Extract the [X, Y] coordinate from the center of the cell holding the provided text.  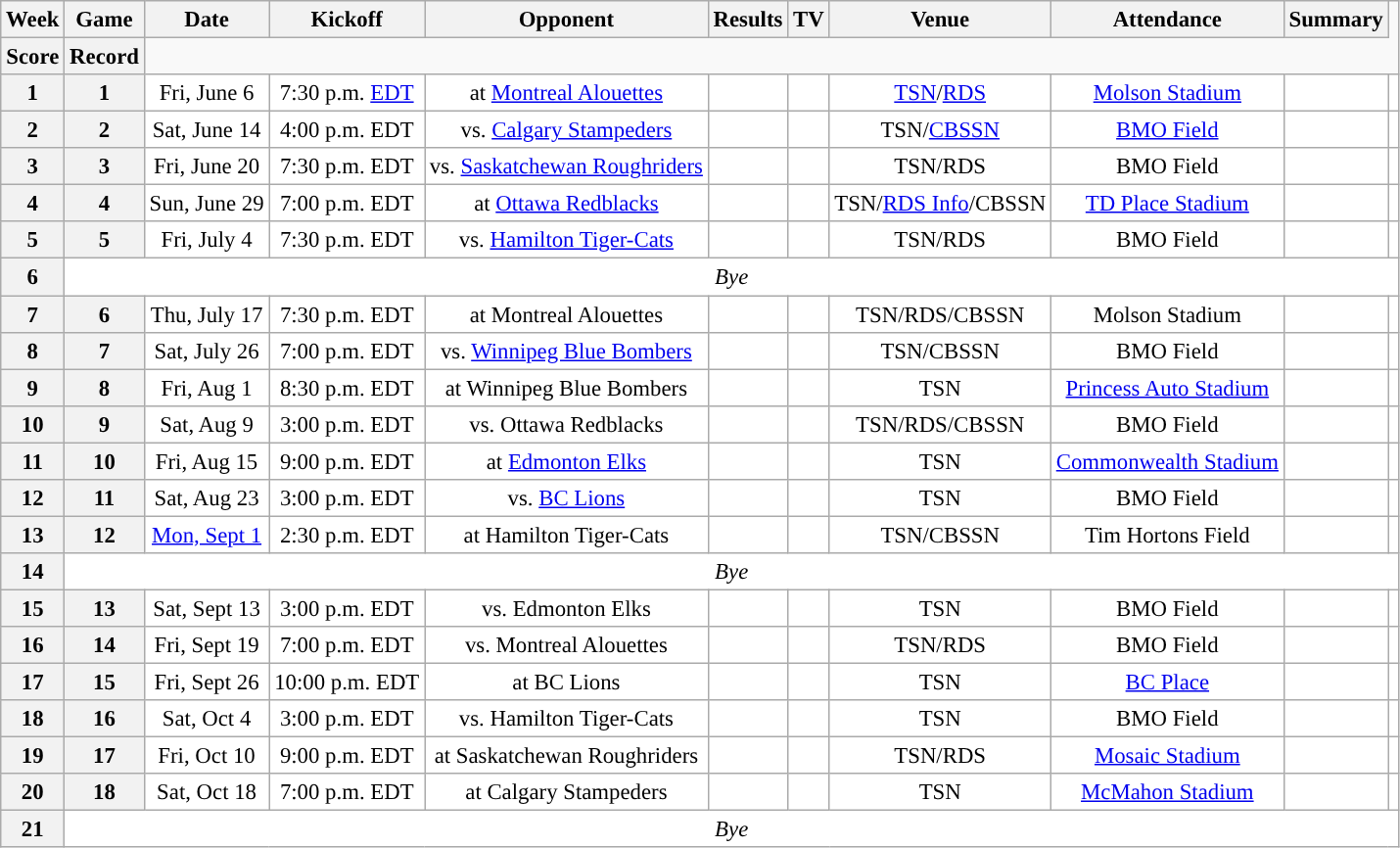
Mon, Sept 1 [207, 535]
vs. Calgary Stampeders [567, 130]
Venue [940, 20]
Commonwealth Stadium [1167, 461]
BC Place [1167, 683]
2:30 p.m. EDT [347, 535]
vs. Edmonton Elks [567, 608]
4:00 p.m. EDT [347, 130]
at Edmonton Elks [567, 461]
Fri, June 20 [207, 166]
Fri, Sept 26 [207, 683]
Sat, Aug 9 [207, 424]
Mosaic Stadium [1167, 756]
TSN/RDS Info/CBSSN [940, 204]
Sat, Aug 23 [207, 498]
Fri, Aug 1 [207, 388]
Sat, June 14 [207, 130]
Tim Hortons Field [1167, 535]
TD Place Stadium [1167, 204]
Attendance [1167, 20]
Fri, June 6 [207, 93]
Sat, Sept 13 [207, 608]
Summary [1335, 20]
Week [33, 20]
20 [33, 792]
Opponent [567, 20]
at Saskatchewan Roughriders [567, 756]
Sat, July 26 [207, 351]
TV [809, 20]
at Hamilton Tiger-Cats [567, 535]
at Ottawa Redblacks [567, 204]
Sun, June 29 [207, 204]
Fri, Oct 10 [207, 756]
at BC Lions [567, 683]
Record [104, 57]
vs. Saskatchewan Roughriders [567, 166]
10:00 p.m. EDT [347, 683]
Fri, July 4 [207, 240]
Game [104, 20]
Kickoff [347, 20]
vs. Winnipeg Blue Bombers [567, 351]
Sat, Oct 18 [207, 792]
Fri, Aug 15 [207, 461]
21 [33, 829]
at Winnipeg Blue Bombers [567, 388]
Thu, July 17 [207, 314]
vs. Montreal Alouettes [567, 645]
Princess Auto Stadium [1167, 388]
8:30 p.m. EDT [347, 388]
Sat, Oct 4 [207, 719]
vs. BC Lions [567, 498]
19 [33, 756]
Date [207, 20]
at Calgary Stampeders [567, 792]
Results [748, 20]
McMahon Stadium [1167, 792]
Fri, Sept 19 [207, 645]
Score [33, 57]
vs. Ottawa Redblacks [567, 424]
